From the cell containing the given text, extract its center point as (x, y) coordinate. 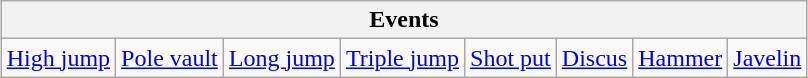
Triple jump (402, 58)
High jump (58, 58)
Pole vault (170, 58)
Discus (594, 58)
Long jump (282, 58)
Hammer (680, 58)
Javelin (768, 58)
Events (404, 20)
Shot put (511, 58)
